Extract the (x, y) coordinate from the center of the cell holding the provided text.  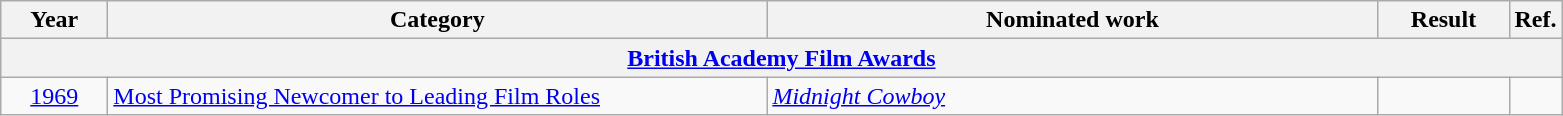
Year (54, 20)
Result (1444, 20)
1969 (54, 96)
Ref. (1536, 20)
Category (438, 20)
British Academy Film Awards (782, 58)
Midnight Cowboy (1072, 96)
Nominated work (1072, 20)
Most Promising Newcomer to Leading Film Roles (438, 96)
